Find where the given text appears and provide that cell's center as [X, Y] coordinate. 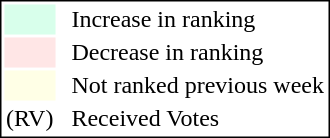
(RV) [29, 119]
Decrease in ranking [198, 53]
Received Votes [198, 119]
Not ranked previous week [198, 85]
Increase in ranking [198, 19]
